Find where the given text appears and provide that cell's center as [x, y] coordinate. 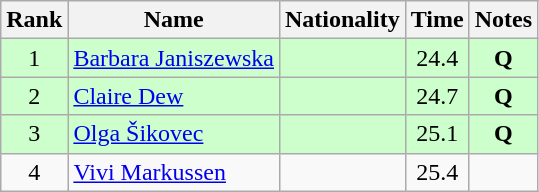
24.4 [437, 58]
25.1 [437, 134]
Barbara Janiszewska [174, 58]
Rank [34, 20]
Olga Šikovec [174, 134]
4 [34, 172]
Nationality [342, 20]
25.4 [437, 172]
1 [34, 58]
Notes [503, 20]
3 [34, 134]
Vivi Markussen [174, 172]
Time [437, 20]
Name [174, 20]
2 [34, 96]
Claire Dew [174, 96]
24.7 [437, 96]
